Pinpoint the cell where the given text exists, returning its (x, y) midpoint coordinate. 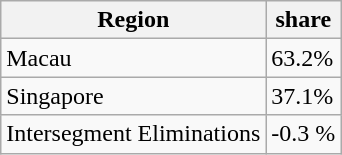
37.1% (304, 96)
share (304, 20)
Macau (134, 58)
63.2% (304, 58)
Singapore (134, 96)
-0.3 % (304, 134)
Intersegment Eliminations (134, 134)
Region (134, 20)
